Return (x, y) of the center of cell containing provided text 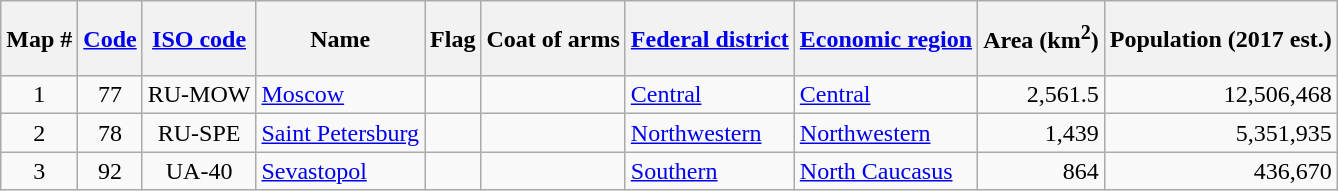
Population (2017 est.) (1220, 38)
12,506,468 (1220, 95)
77 (110, 95)
2,561.5 (1042, 95)
Area (km2) (1042, 38)
1 (40, 95)
Code (110, 38)
864 (1042, 171)
RU-SPE (199, 133)
UA-40 (199, 171)
Economic region (886, 38)
Moscow (340, 95)
1,439 (1042, 133)
436,670 (1220, 171)
Flag (453, 38)
92 (110, 171)
5,351,935 (1220, 133)
Federal district (710, 38)
2 (40, 133)
3 (40, 171)
RU-MOW (199, 95)
Sevastopol (340, 171)
Coat of arms (553, 38)
78 (110, 133)
Name (340, 38)
Map # (40, 38)
Saint Petersburg (340, 133)
North Caucasus (886, 171)
ISO code (199, 38)
Southern (710, 171)
